Find where the given text appears and provide that cell's center as (X, Y) coordinate. 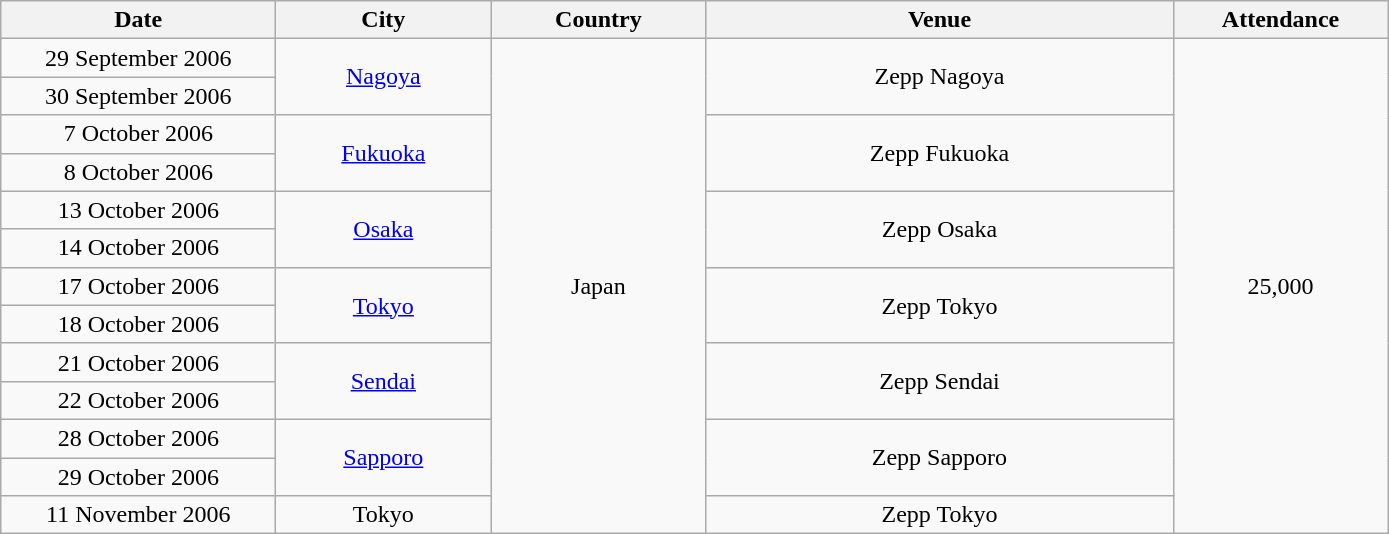
14 October 2006 (138, 248)
Osaka (384, 229)
Sendai (384, 381)
Zepp Sapporo (940, 457)
Zepp Osaka (940, 229)
Zepp Fukuoka (940, 153)
18 October 2006 (138, 324)
22 October 2006 (138, 400)
Japan (598, 286)
Fukuoka (384, 153)
8 October 2006 (138, 172)
Attendance (1280, 20)
7 October 2006 (138, 134)
28 October 2006 (138, 438)
Date (138, 20)
29 September 2006 (138, 58)
Sapporo (384, 457)
29 October 2006 (138, 477)
30 September 2006 (138, 96)
Venue (940, 20)
City (384, 20)
11 November 2006 (138, 515)
21 October 2006 (138, 362)
Zepp Nagoya (940, 77)
13 October 2006 (138, 210)
Nagoya (384, 77)
Zepp Sendai (940, 381)
Country (598, 20)
17 October 2006 (138, 286)
25,000 (1280, 286)
